Return the (X, Y) coordinate for the center point of the cell that contains the specified text.  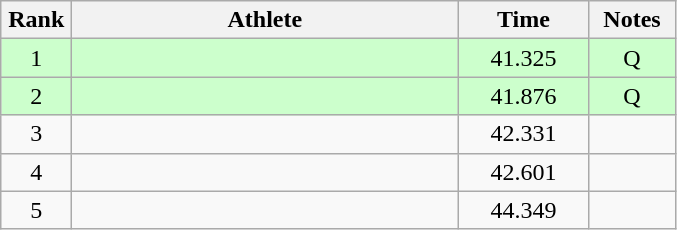
4 (36, 172)
1 (36, 58)
Athlete (265, 20)
44.349 (524, 210)
42.601 (524, 172)
2 (36, 96)
41.876 (524, 96)
5 (36, 210)
Time (524, 20)
41.325 (524, 58)
Notes (632, 20)
Rank (36, 20)
3 (36, 134)
42.331 (524, 134)
